Detect which cell encompasses the target text, then output its [X, Y] center coordinate. 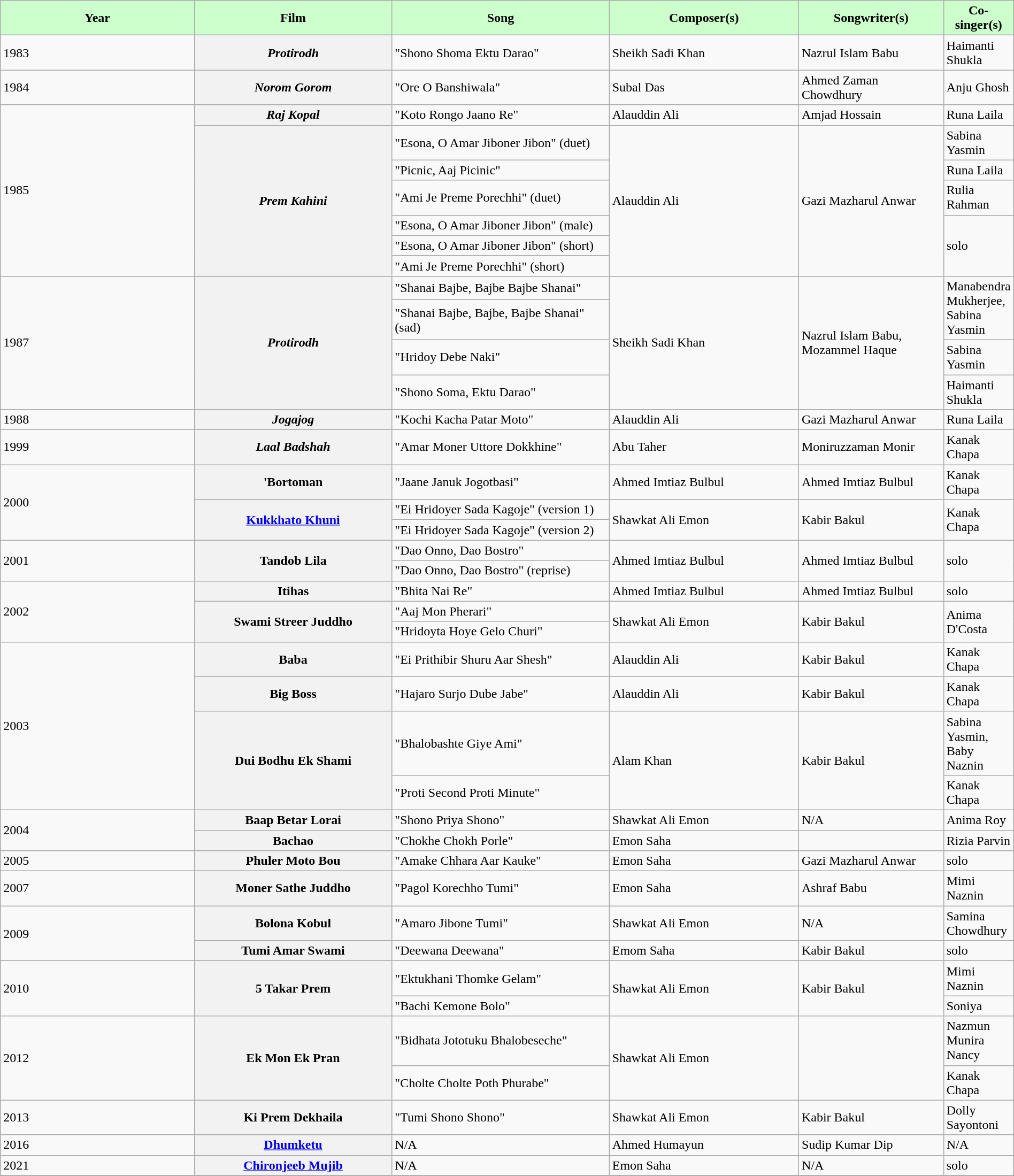
2013 [97, 1118]
2000 [97, 503]
Moner Sathe Juddho [293, 889]
"Esona, O Amar Jiboner Jibon" (duet) [501, 142]
"Esona, O Amar Jiboner Jibon" (short) [501, 245]
Moniruzzaman Monir [871, 447]
"Amaro Jibone Tumi" [501, 923]
Dui Bodhu Ek Shami [293, 760]
Composer(s) [704, 18]
Chironjeeb Mujib [293, 1165]
2021 [97, 1165]
Nazmun Munira Nancy [979, 1041]
2001 [97, 560]
'Bortoman [293, 482]
"Hridoyta Hoye Gelo Churi" [501, 632]
Dolly Sayontoni [979, 1118]
2003 [97, 726]
Tumi Amar Swami [293, 951]
Anima D'Costa [979, 621]
Phuler Moto Bou [293, 861]
"Ei Hridoyer Sada Kagoje" (version 2) [501, 530]
1984 [97, 88]
2016 [97, 1145]
"Proti Second Proti Minute" [501, 793]
2007 [97, 889]
"Kochi Kacha Patar Moto" [501, 420]
Kukkhato Khuni [293, 520]
"Hajaro Surjo Dube Jabe" [501, 694]
Bolona Kobul [293, 923]
Anju Ghosh [979, 88]
"Ektukhani Thomke Gelam" [501, 979]
"Tumi Shono Shono" [501, 1118]
"Shanai Bajbe, Bajbe, Bajbe Shanai" (sad) [501, 320]
Ki Prem Dekhaila [293, 1118]
2012 [97, 1058]
"Aaj Mon Pherari" [501, 611]
"Ei Hridoyer Sada Kagoje" (version 1) [501, 510]
"Shono Priya Shono" [501, 820]
Year [97, 18]
1987 [97, 342]
"Amake Chhara Aar Kauke" [501, 861]
2004 [97, 830]
Co-singer(s) [979, 18]
Ahmed Humayun [704, 1145]
"Deewana Deewana" [501, 951]
"Hridoy Debe Naki" [501, 357]
"Shono Shoma Ektu Darao" [501, 52]
Alam Khan [704, 760]
Abu Taher [704, 447]
"Cholte Cholte Poth Phurabe" [501, 1082]
Amjad Hossain [871, 115]
1988 [97, 420]
"Dao Onno, Dao Bostro" [501, 550]
2009 [97, 934]
Raj Kopal [293, 115]
"Jaane Januk Jogotbasi" [501, 482]
"Ore O Banshiwala" [501, 88]
"Bidhata Jototuku Bhalobeseche" [501, 1041]
Ek Mon Ek Pran [293, 1058]
Samina Chowdhury [979, 923]
Ashraf Babu [871, 889]
Jogajog [293, 420]
"Picnic, Aaj Picinic" [501, 170]
"Bachi Kemone Bolo" [501, 1006]
"Shanai Bajbe, Bajbe Bajbe Shanai" [501, 288]
"Amar Moner Uttore Dokkhine" [501, 447]
Ahmed Zaman Chowdhury [871, 88]
"Chokhe Chokh Porle" [501, 840]
Sudip Kumar Dip [871, 1145]
Tandob Lila [293, 560]
Dhumketu [293, 1145]
Song [501, 18]
"Pagol Korechho Tumi" [501, 889]
Manabendra Mukherjee, Sabina Yasmin [979, 308]
Nazrul Islam Babu [871, 52]
Bachao [293, 840]
Rizia Parvin [979, 840]
Film [293, 18]
1985 [97, 190]
"Shono Soma, Ektu Darao" [501, 391]
Laal Badshah [293, 447]
2002 [97, 611]
"Ami Je Preme Porechhi" (duet) [501, 198]
"Dao Onno, Dao Bostro" (reprise) [501, 571]
Nazrul Islam Babu, Mozammel Haque [871, 342]
"Esona, O Amar Jiboner Jibon" (male) [501, 225]
1999 [97, 447]
Sabina Yasmin, Baby Naznin [979, 743]
Norom Gorom [293, 88]
Rulia Rahman [979, 198]
"Ami Je Preme Porechhi" (short) [501, 266]
Swami Streer Juddho [293, 621]
Baba [293, 659]
"Koto Rongo Jaano Re" [501, 115]
Subal Das [704, 88]
Anima Roy [979, 820]
"Bhalobashte Giye Ami" [501, 743]
Soniya [979, 1006]
1983 [97, 52]
5 Takar Prem [293, 988]
"Ei Prithibir Shuru Aar Shesh" [501, 659]
2010 [97, 988]
2005 [97, 861]
Emom Saha [704, 951]
Baap Betar Lorai [293, 820]
Songwriter(s) [871, 18]
"Bhita Nai Re" [501, 591]
Prem Kahini [293, 201]
Itihas [293, 591]
Big Boss [293, 694]
